Search for the cell housing the specified text and yield its [X, Y] center coordinate. 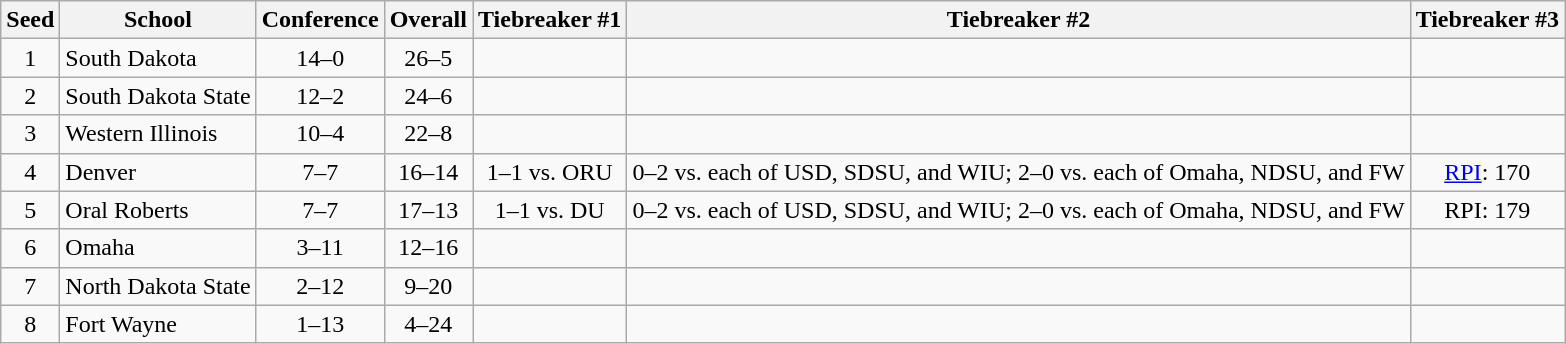
Tiebreaker #2 [1018, 20]
1 [30, 58]
17–13 [428, 210]
RPI: 170 [1487, 172]
8 [30, 324]
Denver [158, 172]
North Dakota State [158, 286]
10–4 [320, 134]
Fort Wayne [158, 324]
5 [30, 210]
7 [30, 286]
2 [30, 96]
26–5 [428, 58]
Tiebreaker #3 [1487, 20]
12–2 [320, 96]
South Dakota State [158, 96]
6 [30, 248]
Overall [428, 20]
School [158, 20]
Oral Roberts [158, 210]
1–1 vs. DU [549, 210]
14–0 [320, 58]
4–24 [428, 324]
Conference [320, 20]
3–11 [320, 248]
12–16 [428, 248]
South Dakota [158, 58]
Western Illinois [158, 134]
24–6 [428, 96]
3 [30, 134]
1–13 [320, 324]
Omaha [158, 248]
9–20 [428, 286]
Seed [30, 20]
Tiebreaker #1 [549, 20]
1–1 vs. ORU [549, 172]
RPI: 179 [1487, 210]
2–12 [320, 286]
22–8 [428, 134]
16–14 [428, 172]
4 [30, 172]
